Return the (x, y) coordinate for the center point of the cell that contains the specified text.  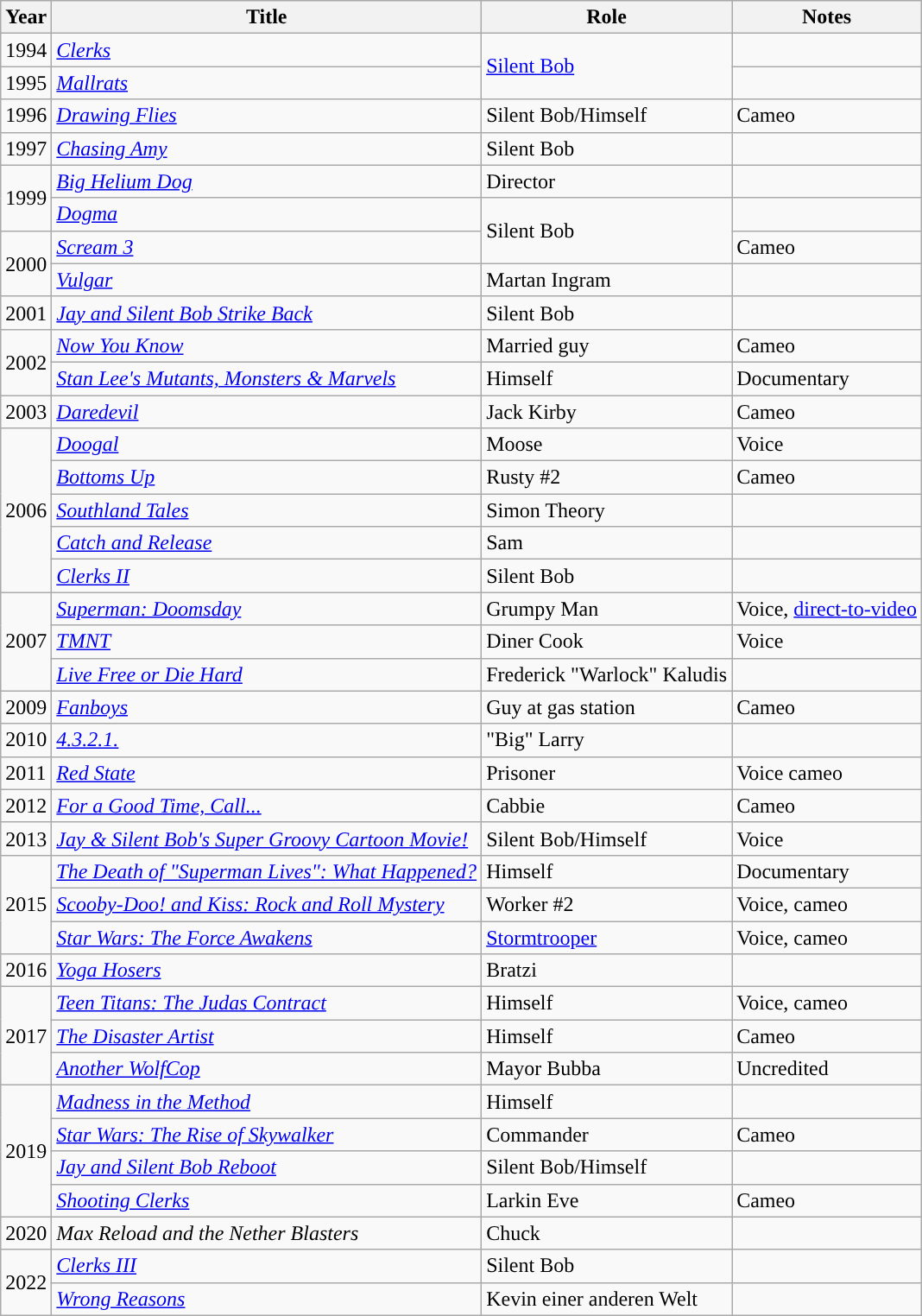
Star Wars: The Rise of Skywalker (267, 1135)
2020 (26, 1233)
Simon Theory (607, 510)
Chasing Amy (267, 149)
The Death of "Superman Lives": What Happened? (267, 871)
Wrong Reasons (267, 1299)
Title (267, 17)
Cabbie (607, 806)
Madness in the Method (267, 1102)
Role (607, 17)
Larkin Eve (607, 1200)
Moose (607, 445)
Catch and Release (267, 543)
2022 (26, 1282)
Jack Kirby (607, 412)
Jay & Silent Bob's Super Groovy Cartoon Movie! (267, 838)
Voice cameo (827, 773)
Voice, direct-to-video (827, 609)
2012 (26, 806)
Vulgar (267, 280)
2007 (26, 642)
1995 (26, 83)
Jay and Silent Bob Strike Back (267, 313)
Max Reload and the Nether Blasters (267, 1233)
Daredevil (267, 412)
Stormtrooper (607, 937)
Fanboys (267, 707)
2015 (26, 904)
2019 (26, 1151)
Sam (607, 543)
Rusty #2 (607, 478)
Mayor Bubba (607, 1069)
2011 (26, 773)
Clerks II (267, 576)
Frederick "Warlock" Kaludis (607, 674)
Uncredited (827, 1069)
2000 (26, 263)
The Disaster Artist (267, 1036)
Teen Titans: The Judas Contract (267, 1003)
Year (26, 17)
2002 (26, 362)
Shooting Clerks (267, 1200)
Live Free or Die Hard (267, 674)
2006 (26, 510)
Yoga Hosers (267, 971)
2009 (26, 707)
Another WolfCop (267, 1069)
Doogal (267, 445)
For a Good Time, Call... (267, 806)
Martan Ingram (607, 280)
Southland Tales (267, 510)
Big Helium Dog (267, 181)
TMNT (267, 642)
2017 (26, 1036)
Clerks III (267, 1266)
Superman: Doomsday (267, 609)
Grumpy Man (607, 609)
2001 (26, 313)
1999 (26, 198)
Drawing Flies (267, 116)
"Big" Larry (607, 740)
1994 (26, 50)
Dogma (267, 214)
Diner Cook (607, 642)
Bottoms Up (267, 478)
Chuck (607, 1233)
Scooby-Doo! and Kiss: Rock and Roll Mystery (267, 904)
Clerks (267, 50)
Now You Know (267, 345)
Married guy (607, 345)
2010 (26, 740)
Commander (607, 1135)
4.3.2.1. (267, 740)
Scream 3 (267, 247)
2003 (26, 412)
Prisoner (607, 773)
Red State (267, 773)
Kevin einer anderen Welt (607, 1299)
Jay and Silent Bob Reboot (267, 1167)
2016 (26, 971)
Worker #2 (607, 904)
Guy at gas station (607, 707)
2013 (26, 838)
1996 (26, 116)
Notes (827, 17)
Mallrats (267, 83)
Director (607, 181)
1997 (26, 149)
Bratzi (607, 971)
Star Wars: The Force Awakens (267, 937)
Stan Lee's Mutants, Monsters & Marvels (267, 378)
